Output the (x, y) coordinate of the center of the cell containing the given text.  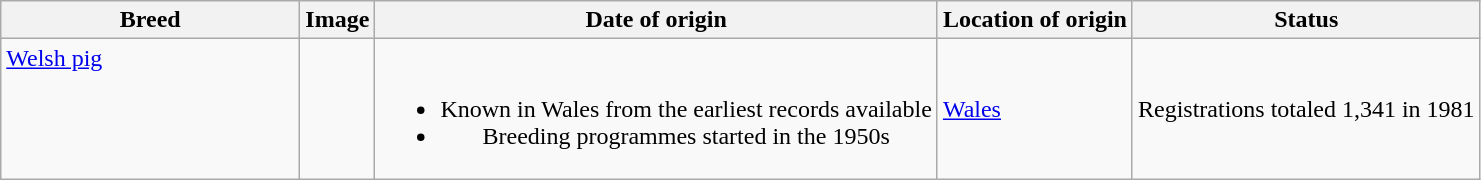
Date of origin (656, 20)
Breed (150, 20)
Status (1306, 20)
Wales (1034, 109)
Image (338, 20)
Location of origin (1034, 20)
Welsh pig (150, 109)
Known in Wales from the earliest records availableBreeding programmes started in the 1950s (656, 109)
Registrations totaled 1,341 in 1981 (1306, 109)
